Return the (x, y) coordinate for the center point of the cell that contains the specified text.  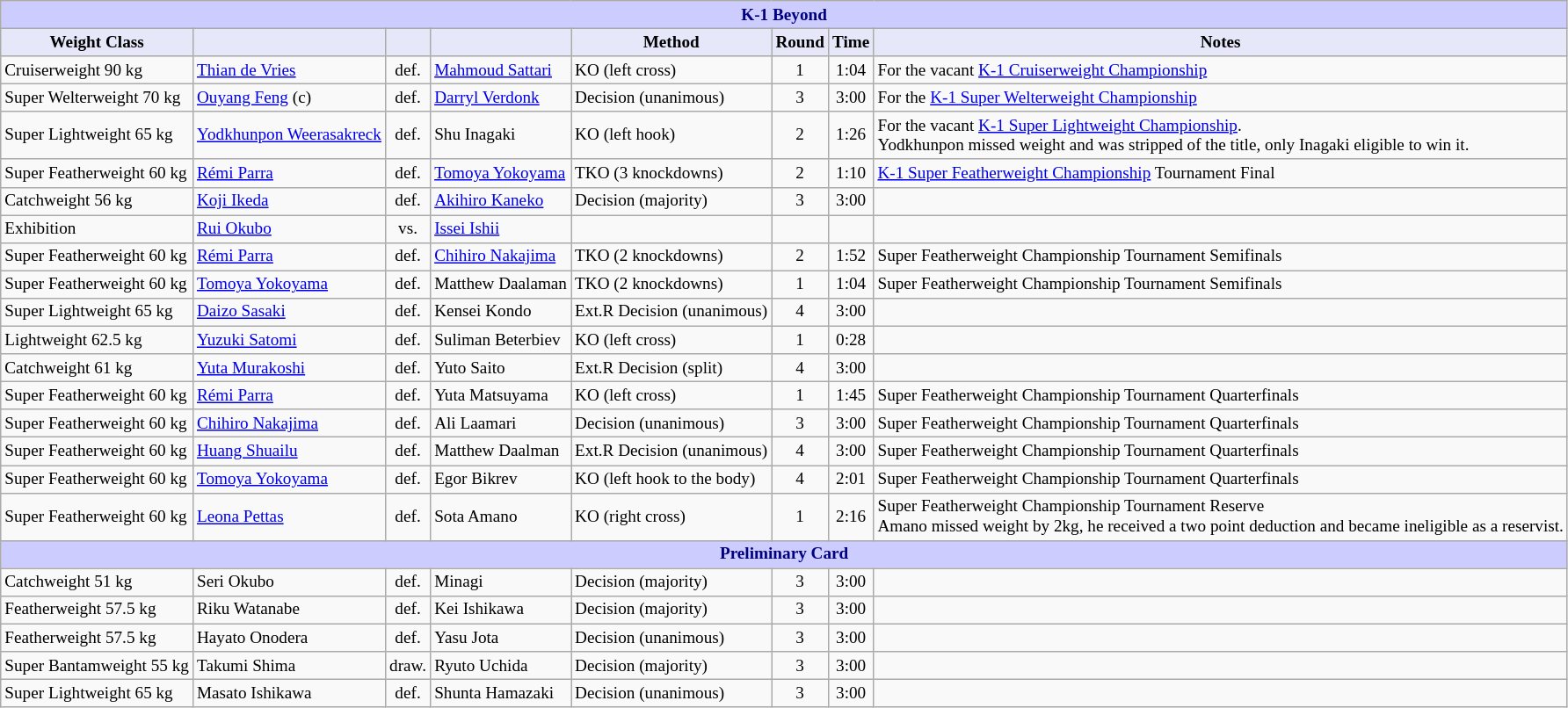
Minagi (501, 582)
Catchweight 56 kg (97, 201)
Matthew Daalaman (501, 285)
Lightweight 62.5 kg (97, 340)
K-1 Beyond (784, 15)
1:45 (851, 395)
Hayato Onodera (288, 638)
Round (800, 42)
Super Bantamweight 55 kg (97, 666)
Mahmoud Sattari (501, 70)
K-1 Super Featherweight Championship Tournament Final (1221, 173)
Takumi Shima (288, 666)
Kei Ishikawa (501, 610)
Weight Class (97, 42)
Matthew Daalman (501, 452)
Kensei Kondo (501, 312)
Sota Amano (501, 517)
vs. (408, 229)
Egor Bikrev (501, 479)
Ouyang Feng (c) (288, 98)
TKO (3 knockdowns) (671, 173)
2:16 (851, 517)
Yuto Saito (501, 368)
Koji Ikeda (288, 201)
Notes (1221, 42)
Time (851, 42)
Catchweight 51 kg (97, 582)
Method (671, 42)
Yasu Jota (501, 638)
Rui Okubo (288, 229)
Ryuto Uchida (501, 666)
Catchweight 61 kg (97, 368)
Exhibition (97, 229)
draw. (408, 666)
2:01 (851, 479)
Ali Laamari (501, 423)
Ext.R Decision (split) (671, 368)
1:26 (851, 135)
Akihiro Kaneko (501, 201)
Yuta Matsuyama (501, 395)
KO (left hook to the body) (671, 479)
Suliman Beterbiev (501, 340)
KO (right cross) (671, 517)
Thian de Vries (288, 70)
For the K-1 Super Welterweight Championship (1221, 98)
Issei Ishii (501, 229)
KO (left hook) (671, 135)
Riku Watanabe (288, 610)
Yodkhunpon Weerasakreck (288, 135)
Cruiserweight 90 kg (97, 70)
Seri Okubo (288, 582)
1:10 (851, 173)
Darryl Verdonk (501, 98)
Masato Ishikawa (288, 693)
Huang Shuailu (288, 452)
Yuzuki Satomi (288, 340)
Super Welterweight 70 kg (97, 98)
0:28 (851, 340)
Daizo Sasaki (288, 312)
For the vacant K-1 Super Lightweight Championship.Yodkhunpon missed weight and was stripped of the title, only Inagaki eligible to win it. (1221, 135)
Shunta Hamazaki (501, 693)
Leona Pettas (288, 517)
Preliminary Card (784, 554)
For the vacant K-1 Cruiserweight Championship (1221, 70)
Yuta Murakoshi (288, 368)
Shu Inagaki (501, 135)
1:52 (851, 256)
